Determine the (X, Y) coordinate at the center of the cell enclosing the given text.  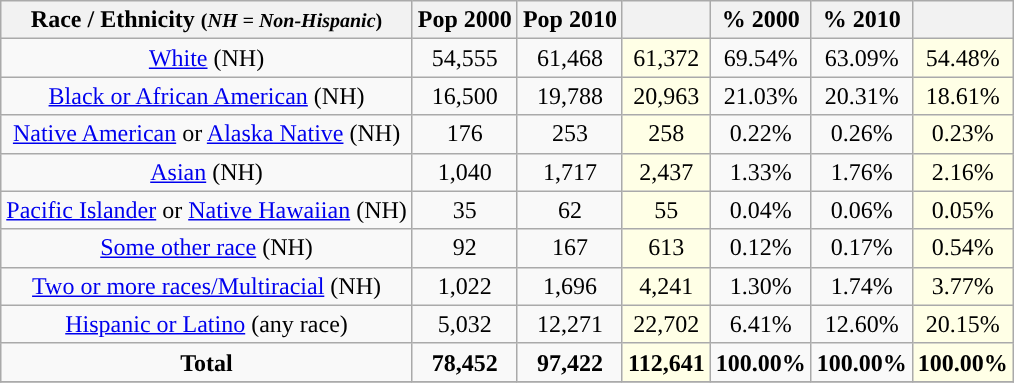
Pop 2010 (570, 20)
167 (570, 248)
20,963 (666, 96)
63.09% (862, 58)
0.23% (962, 134)
2.16% (962, 172)
% 2000 (760, 20)
12.60% (862, 324)
97,422 (570, 362)
0.06% (862, 210)
Pop 2000 (464, 20)
253 (570, 134)
1,717 (570, 172)
1,040 (464, 172)
19,788 (570, 96)
61,372 (666, 58)
62 (570, 210)
3.77% (962, 286)
54.48% (962, 58)
2,437 (666, 172)
1.76% (862, 172)
0.22% (760, 134)
54,555 (464, 58)
1.33% (760, 172)
1.30% (760, 286)
Pacific Islander or Native Hawaiian (NH) (207, 210)
22,702 (666, 324)
0.26% (862, 134)
Native American or Alaska Native (NH) (207, 134)
0.12% (760, 248)
55 (666, 210)
20.31% (862, 96)
20.15% (962, 324)
61,468 (570, 58)
258 (666, 134)
18.61% (962, 96)
Two or more races/Multiracial (NH) (207, 286)
35 (464, 210)
1,696 (570, 286)
White (NH) (207, 58)
0.04% (760, 210)
1.74% (862, 286)
Some other race (NH) (207, 248)
176 (464, 134)
92 (464, 248)
12,271 (570, 324)
613 (666, 248)
112,641 (666, 362)
0.54% (962, 248)
1,022 (464, 286)
16,500 (464, 96)
21.03% (760, 96)
4,241 (666, 286)
78,452 (464, 362)
Asian (NH) (207, 172)
0.05% (962, 210)
% 2010 (862, 20)
69.54% (760, 58)
Hispanic or Latino (any race) (207, 324)
6.41% (760, 324)
0.17% (862, 248)
Total (207, 362)
Race / Ethnicity (NH = Non-Hispanic) (207, 20)
5,032 (464, 324)
Black or African American (NH) (207, 96)
